Return [X, Y] of the center of cell containing provided text 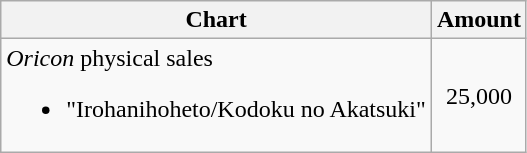
Amount [478, 20]
Chart [216, 20]
25,000 [478, 96]
Oricon physical sales"Irohanihoheto/Kodoku no Akatsuki" [216, 96]
